Provide the (X, Y) coordinate of the cell's center where the given text is located.  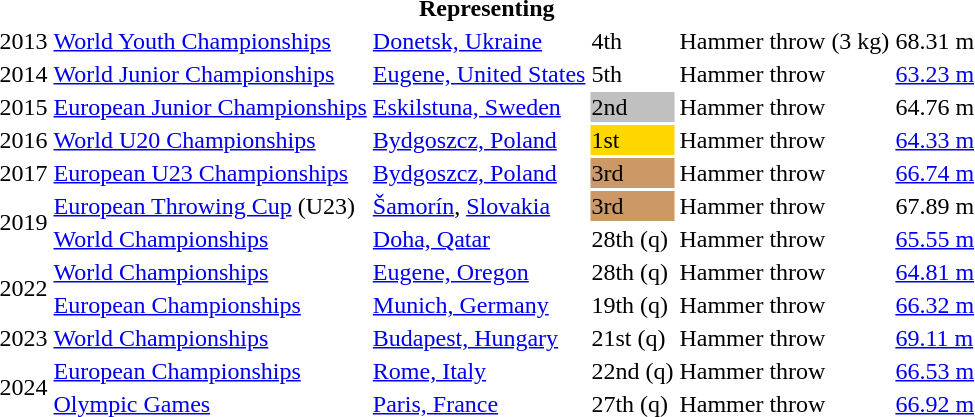
22nd (q) (632, 371)
World Junior Championships (210, 74)
Munich, Germany (479, 305)
2nd (632, 107)
Eugene, United States (479, 74)
Hammer throw (3 kg) (784, 41)
1st (632, 140)
World U20 Championships (210, 140)
21st (q) (632, 338)
European Throwing Cup (U23) (210, 206)
European U23 Championships (210, 173)
European Junior Championships (210, 107)
World Youth Championships (210, 41)
Šamorín, Slovakia (479, 206)
Rome, Italy (479, 371)
Budapest, Hungary (479, 338)
Doha, Qatar (479, 239)
Eugene, Oregon (479, 272)
Eskilstuna, Sweden (479, 107)
4th (632, 41)
19th (q) (632, 305)
Donetsk, Ukraine (479, 41)
5th (632, 74)
